Determine the (x, y) coordinate at the center of the cell enclosing the given text.  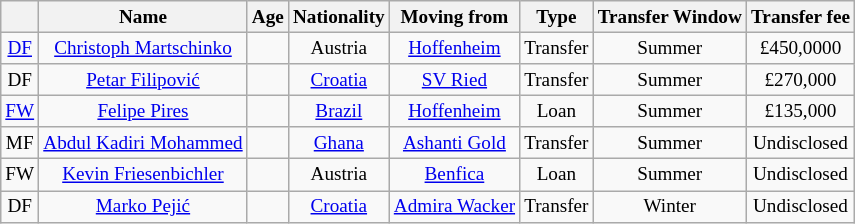
Benfica (454, 175)
Ghana (338, 143)
Moving from (454, 17)
Marko Pejić (144, 206)
Nationality (338, 17)
£450,0000 (800, 48)
MF (20, 143)
Winter (670, 206)
Christoph Martschinko (144, 48)
Petar Filipović (144, 80)
£270,000 (800, 80)
Brazil (338, 111)
Transfer fee (800, 17)
Ashanti Gold (454, 143)
Type (556, 17)
Felipe Pires (144, 111)
£135,000 (800, 111)
Admira Wacker (454, 206)
Age (268, 17)
Name (144, 17)
Kevin Friesenbichler (144, 175)
Transfer Window (670, 17)
SV Ried (454, 80)
Abdul Kadiri Mohammed (144, 143)
